Find where the given text appears and provide that cell's center as (X, Y) coordinate. 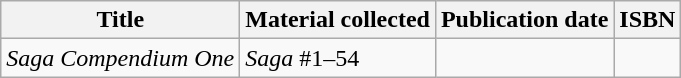
Title (120, 20)
Publication date (524, 20)
Saga Compendium One (120, 58)
Saga #1–54 (338, 58)
ISBN (648, 20)
Material collected (338, 20)
